For the text-containing cell, return its midpoint in [x, y] coordinate format. 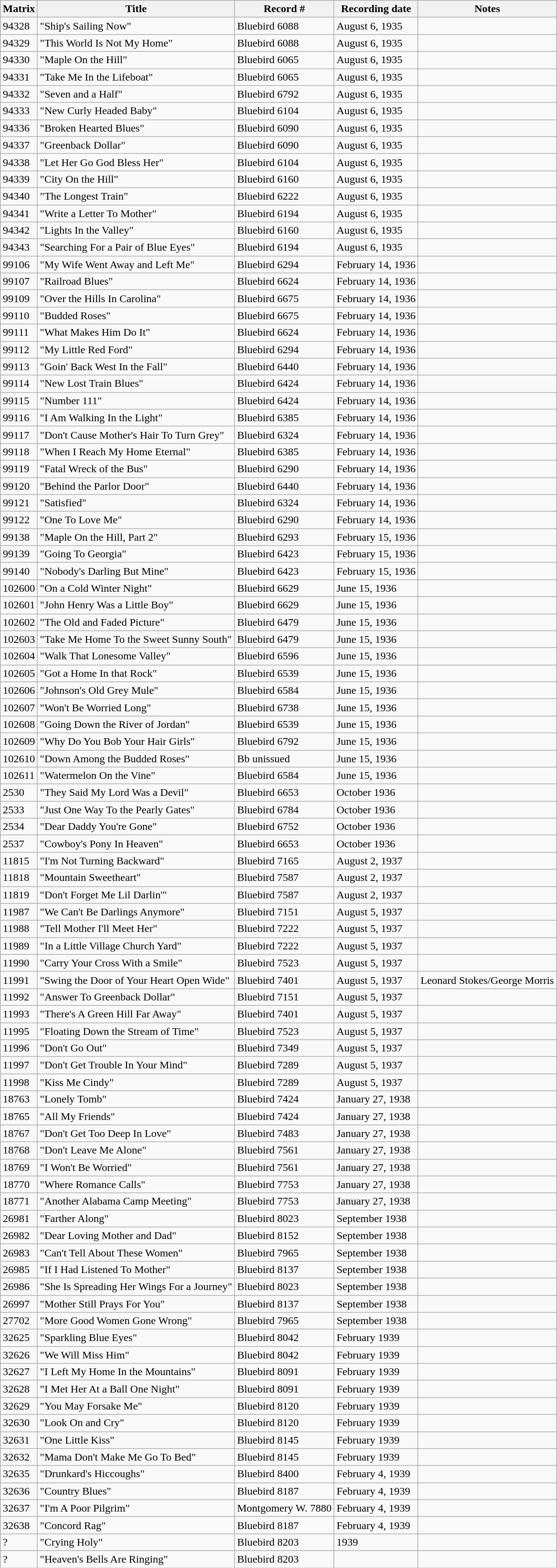
"Drunkard's Hiccoughs" [136, 1474]
102607 [19, 707]
"Where Romance Calls" [136, 1184]
99117 [19, 435]
"Swing the Door of Your Heart Open Wide" [136, 980]
"Behind the Parlor Door" [136, 486]
Record # [284, 9]
99112 [19, 350]
26986 [19, 1286]
"Can't Tell About These Women" [136, 1252]
94340 [19, 196]
Bluebird 6222 [284, 196]
94341 [19, 214]
32638 [19, 1525]
"The Longest Train" [136, 196]
"Another Alabama Camp Meeting" [136, 1201]
"Heaven's Bells Are Ringing" [136, 1559]
"You May Forsake Me" [136, 1406]
"I Met Her At a Ball One Night" [136, 1389]
99111 [19, 333]
11989 [19, 946]
"Searching For a Pair of Blue Eyes" [136, 248]
"Don't Get Trouble In Your Mind" [136, 1065]
"Tell Mother I'll Meet Her" [136, 929]
"Nobody's Darling But Mine" [136, 571]
"Floating Down the Stream of Time" [136, 1031]
"Watermelon On the Vine" [136, 776]
99139 [19, 554]
"Write a Letter To Mother" [136, 214]
"Going Down the River of Jordan" [136, 724]
94329 [19, 43]
"Railroad Blues" [136, 282]
"Lonely Tomb" [136, 1099]
99140 [19, 571]
"Dear Loving Mother and Dad" [136, 1235]
"All My Friends" [136, 1116]
"Sparkling Blue Eyes" [136, 1338]
94337 [19, 145]
"Don't Forget Me Lil Darlin'" [136, 895]
"If I Had Listened To Mother" [136, 1269]
99109 [19, 299]
"My Little Red Ford" [136, 350]
102601 [19, 605]
99119 [19, 469]
"More Good Women Gone Wrong" [136, 1321]
102604 [19, 656]
32628 [19, 1389]
99114 [19, 384]
32626 [19, 1355]
32632 [19, 1457]
Bluebird 7165 [284, 861]
Bluebird 6738 [284, 707]
"I'm Not Turning Backward" [136, 861]
18770 [19, 1184]
"New Lost Train Blues" [136, 384]
94343 [19, 248]
102603 [19, 639]
26997 [19, 1304]
102609 [19, 741]
Bluebird 7349 [284, 1048]
Bluebird 6596 [284, 656]
2533 [19, 810]
32635 [19, 1474]
102602 [19, 622]
2530 [19, 793]
"One Little Kiss" [136, 1440]
94333 [19, 111]
102606 [19, 690]
26983 [19, 1252]
Bluebird 7483 [284, 1133]
32625 [19, 1338]
18768 [19, 1150]
32627 [19, 1372]
"I Won't Be Worried" [136, 1167]
94328 [19, 26]
11990 [19, 963]
"Take Me Home To the Sweet Sunny South" [136, 639]
"Greenback Dollar" [136, 145]
11993 [19, 1014]
94336 [19, 128]
"Crying Holy" [136, 1542]
32629 [19, 1406]
11988 [19, 929]
99122 [19, 520]
"This World Is Not My Home" [136, 43]
"Concord Rag" [136, 1525]
99107 [19, 282]
11818 [19, 878]
Bluebird 8152 [284, 1235]
"On a Cold Winter Night" [136, 588]
11998 [19, 1082]
"Don't Cause Mother's Hair To Turn Grey" [136, 435]
"There's A Green Hill Far Away" [136, 1014]
32636 [19, 1491]
99120 [19, 486]
"Broken Hearted Blues" [136, 128]
Montgomery W. 7880 [284, 1508]
32630 [19, 1423]
"Farther Along" [136, 1218]
Bluebird 8400 [284, 1474]
94331 [19, 77]
"Dear Daddy You're Gone" [136, 827]
"I'm A Poor Pilgrim" [136, 1508]
"Lights In the Valley" [136, 231]
11815 [19, 861]
"Country Blues" [136, 1491]
99118 [19, 452]
"City On the Hill" [136, 179]
"Satisfied" [136, 503]
"Won't Be Worried Long" [136, 707]
11996 [19, 1048]
"We Will Miss Him" [136, 1355]
"Take Me In the Lifeboat" [136, 77]
11991 [19, 980]
18771 [19, 1201]
"Look On and Cry" [136, 1423]
"Kiss Me Cindy" [136, 1082]
11992 [19, 997]
Bluebird 6293 [284, 537]
32631 [19, 1440]
11819 [19, 895]
99121 [19, 503]
"Cowboy's Pony In Heaven" [136, 844]
94330 [19, 60]
18769 [19, 1167]
Recording date [376, 9]
99113 [19, 367]
99138 [19, 537]
"Don't Go Out" [136, 1048]
"Don't Leave Me Alone" [136, 1150]
"Down Among the Budded Roses" [136, 759]
Notes [487, 9]
26982 [19, 1235]
"Walk That Lonesome Valley" [136, 656]
18767 [19, 1133]
Bb unissued [284, 759]
Title [136, 9]
"They Said My Lord Was a Devil" [136, 793]
"Maple On the Hill, Part 2" [136, 537]
"Goin' Back West In the Fall" [136, 367]
102605 [19, 673]
99116 [19, 418]
"Seven and a Half" [136, 94]
"Got a Home In that Rock" [136, 673]
"Answer To Greenback Dollar" [136, 997]
"When I Reach My Home Eternal" [136, 452]
99106 [19, 265]
"I Am Walking In the Light" [136, 418]
18763 [19, 1099]
"We Can't Be Darlings Anymore" [136, 912]
"I Left My Home In the Mountains" [136, 1372]
94338 [19, 162]
11995 [19, 1031]
"Going To Georgia" [136, 554]
94339 [19, 179]
"Maple On the Hill" [136, 60]
"Why Do You Bob Your Hair Girls" [136, 741]
"She Is Spreading Her Wings For a Journey" [136, 1286]
"New Curly Headed Baby" [136, 111]
"Number 111" [136, 401]
"My Wife Went Away and Left Me" [136, 265]
99115 [19, 401]
102600 [19, 588]
18765 [19, 1116]
"Budded Roses" [136, 316]
32637 [19, 1508]
"Just One Way To the Pearly Gates" [136, 810]
1939 [376, 1542]
Leonard Stokes/George Morris [487, 980]
2534 [19, 827]
27702 [19, 1321]
2537 [19, 844]
"Over the Hills In Carolina" [136, 299]
102608 [19, 724]
94342 [19, 231]
"John Henry Was a Little Boy" [136, 605]
"Mountain Sweetheart" [136, 878]
"One To Love Me" [136, 520]
Matrix [19, 9]
11997 [19, 1065]
94332 [19, 94]
Bluebird 6784 [284, 810]
"Don't Get Too Deep In Love" [136, 1133]
"In a Little Village Church Yard" [136, 946]
"The Old and Faded Picture" [136, 622]
"Mother Still Prays For You" [136, 1304]
26985 [19, 1269]
"Johnson's Old Grey Mule" [136, 690]
"What Makes Him Do It" [136, 333]
102610 [19, 759]
11987 [19, 912]
26981 [19, 1218]
99110 [19, 316]
"Ship's Sailing Now" [136, 26]
"Fatal Wreck of the Bus" [136, 469]
102611 [19, 776]
"Carry Your Cross With a Smile" [136, 963]
"Let Her Go God Bless Her" [136, 162]
"Mama Don't Make Me Go To Bed" [136, 1457]
Bluebird 6752 [284, 827]
